Detect which cell encompasses the target text, then output its [x, y] center coordinate. 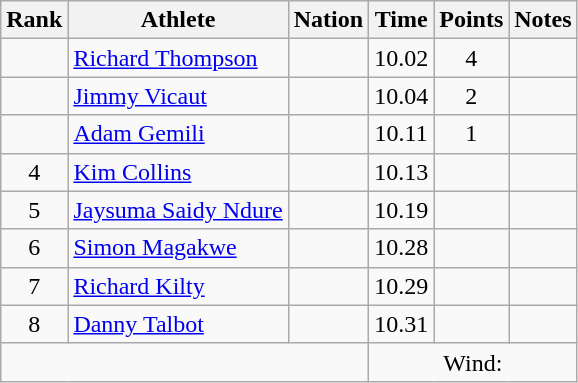
10.02 [402, 58]
10.19 [402, 210]
1 [472, 134]
10.13 [402, 172]
Richard Thompson [178, 58]
Nation [328, 20]
Adam Gemili [178, 134]
Wind: [474, 362]
10.28 [402, 248]
Jaysuma Saidy Ndure [178, 210]
Kim Collins [178, 172]
Athlete [178, 20]
6 [34, 248]
Simon Magakwe [178, 248]
Danny Talbot [178, 324]
Richard Kilty [178, 286]
5 [34, 210]
8 [34, 324]
10.29 [402, 286]
Rank [34, 20]
10.31 [402, 324]
10.04 [402, 96]
Points [472, 20]
2 [472, 96]
Jimmy Vicaut [178, 96]
Time [402, 20]
7 [34, 286]
10.11 [402, 134]
Notes [543, 20]
